Detect which cell encompasses the target text, then output its [x, y] center coordinate. 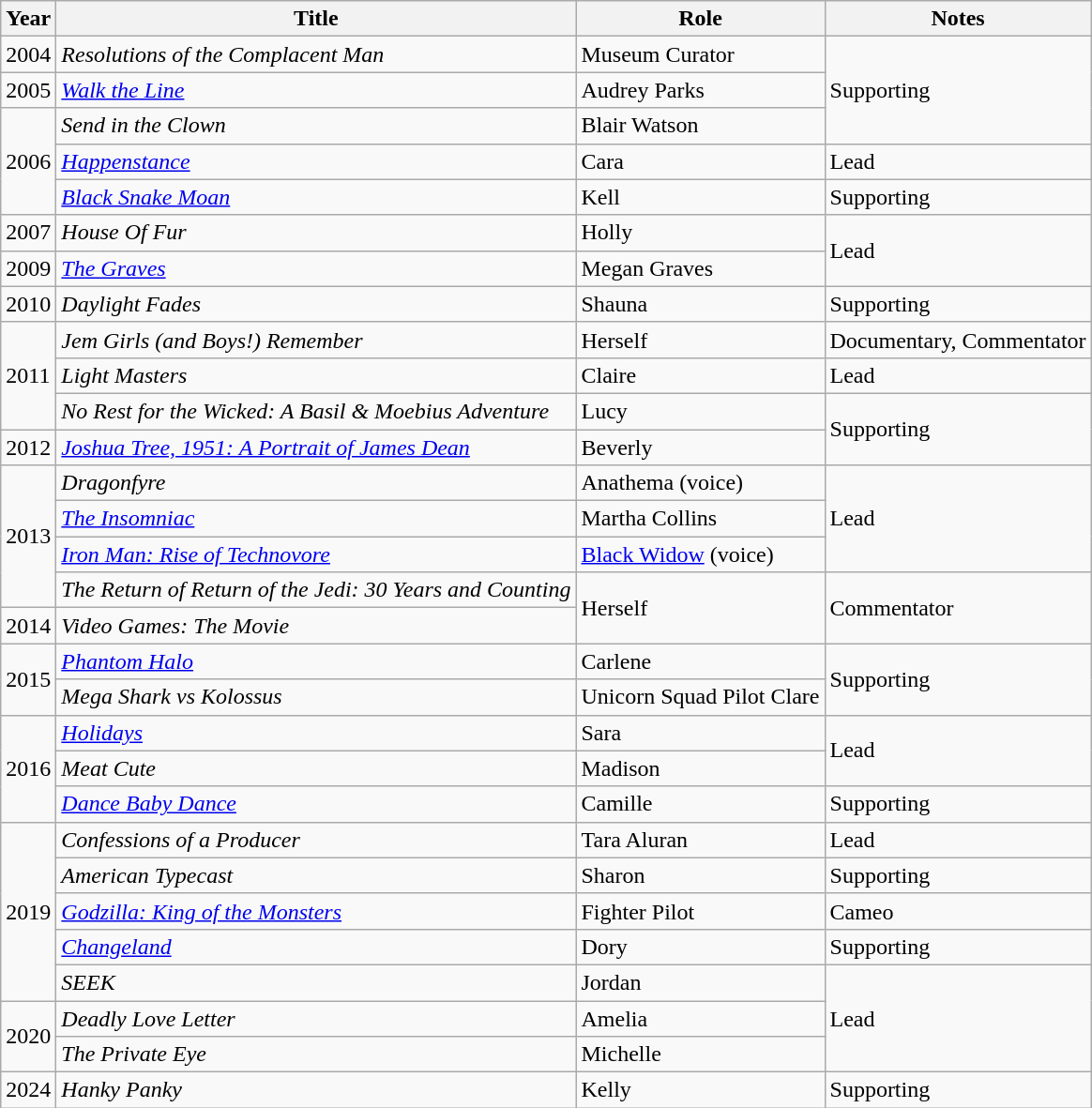
Sharon [700, 875]
Jordan [700, 982]
Cara [700, 161]
Dragonfyre [316, 483]
Amelia [700, 1018]
Carlene [700, 661]
2015 [28, 679]
Light Masters [316, 375]
Lucy [700, 411]
American Typecast [316, 875]
Godzilla: King of the Monsters [316, 911]
Martha Collins [700, 519]
Beverly [700, 448]
2014 [28, 626]
Shauna [700, 304]
Megan Graves [700, 268]
Holly [700, 233]
Happenstance [316, 161]
2020 [28, 1036]
2019 [28, 911]
Dance Baby Dance [316, 804]
Phantom Halo [316, 661]
2013 [28, 537]
Meat Cute [316, 768]
Joshua Tree, 1951: A Portrait of James Dean [316, 448]
2006 [28, 161]
2009 [28, 268]
Black Snake Moan [316, 197]
Title [316, 19]
Send in the Clown [316, 126]
Blair Watson [700, 126]
SEEK [316, 982]
2010 [28, 304]
2016 [28, 768]
Black Widow (voice) [700, 554]
Year [28, 19]
2004 [28, 54]
Changeland [316, 947]
Audrey Parks [700, 90]
Claire [700, 375]
The Private Eye [316, 1055]
Cameo [958, 911]
Tara Aluran [700, 840]
Sara [700, 733]
Confessions of a Producer [316, 840]
Iron Man: Rise of Technovore [316, 554]
Notes [958, 19]
The Insomniac [316, 519]
2005 [28, 90]
Camille [700, 804]
Jem Girls (and Boys!) Remember [316, 340]
Resolutions of the Complacent Man [316, 54]
Unicorn Squad Pilot Clare [700, 697]
House Of Fur [316, 233]
Michelle [700, 1055]
The Return of Return of the Jedi: 30 Years and Counting [316, 590]
Walk the Line [316, 90]
Deadly Love Letter [316, 1018]
Hanky Panky [316, 1090]
Fighter Pilot [700, 911]
2011 [28, 375]
Mega Shark vs Kolossus [316, 697]
Daylight Fades [316, 304]
Anathema (voice) [700, 483]
Video Games: The Movie [316, 626]
Kelly [700, 1090]
Holidays [316, 733]
Documentary, Commentator [958, 340]
2012 [28, 448]
Kell [700, 197]
The Graves [316, 268]
Dory [700, 947]
2007 [28, 233]
Museum Curator [700, 54]
Role [700, 19]
Commentator [958, 608]
2024 [28, 1090]
Madison [700, 768]
No Rest for the Wicked: A Basil & Moebius Adventure [316, 411]
